Detect which cell encompasses the target text, then output its (x, y) center coordinate. 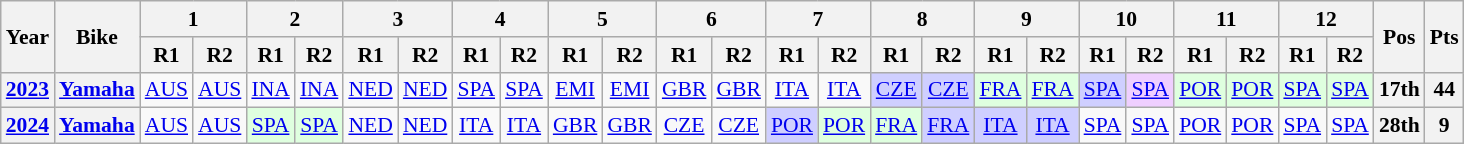
11 (1226, 19)
44 (1444, 90)
7 (818, 19)
17th (1400, 90)
12 (1326, 19)
28th (1400, 126)
Bike (97, 36)
10 (1126, 19)
4 (500, 19)
Pts (1444, 36)
1 (194, 19)
6 (712, 19)
2 (294, 19)
8 (922, 19)
Year (28, 36)
2024 (28, 126)
Pos (1400, 36)
2023 (28, 90)
3 (398, 19)
5 (602, 19)
